Search for the cell housing the specified text and yield its (X, Y) center coordinate. 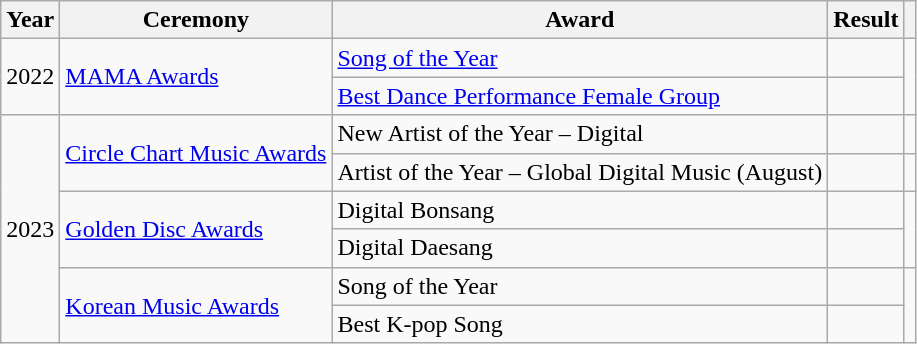
2023 (30, 229)
Golden Disc Awards (196, 229)
Award (580, 20)
Artist of the Year – Global Digital Music (August) (580, 172)
MAMA Awards (196, 77)
Result (866, 20)
Ceremony (196, 20)
Year (30, 20)
New Artist of the Year – Digital (580, 134)
2022 (30, 77)
Best K-pop Song (580, 324)
Digital Bonsang (580, 210)
Digital Daesang (580, 248)
Best Dance Performance Female Group (580, 96)
Korean Music Awards (196, 305)
Circle Chart Music Awards (196, 153)
